Identify which cell holds the provided text, then report its [x, y] central coordinate. 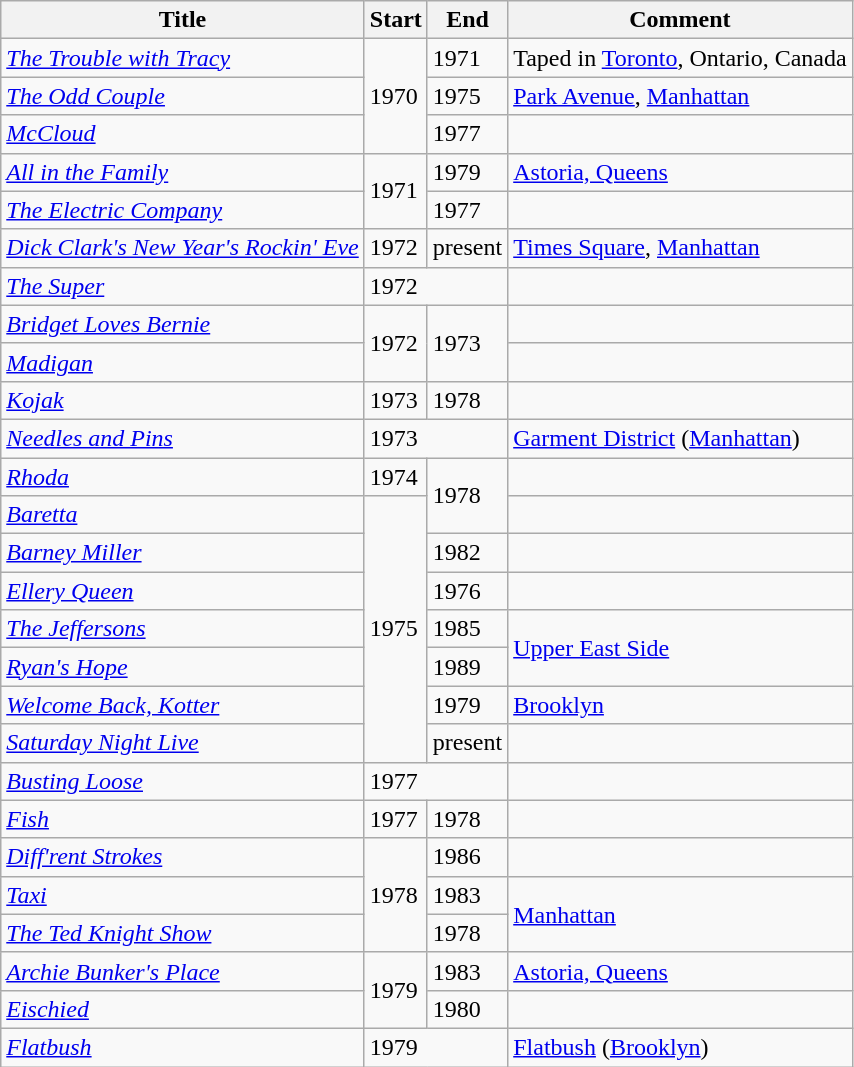
1980 [467, 1009]
The Electric Company [183, 210]
Busting Loose [183, 781]
Ryan's Hope [183, 667]
Needles and Pins [183, 438]
Diff'rent Strokes [183, 857]
1989 [467, 667]
The Odd Couple [183, 96]
Saturday Night Live [183, 743]
Taxi [183, 895]
End [467, 20]
Title [183, 20]
All in the Family [183, 172]
Garment District (Manhattan) [680, 438]
Flatbush [183, 1047]
Rhoda [183, 477]
Flatbush (Brooklyn) [680, 1047]
Bridget Loves Bernie [183, 324]
Kojak [183, 400]
Welcome Back, Kotter [183, 705]
Comment [680, 20]
The Trouble with Tracy [183, 58]
Barney Miller [183, 553]
Baretta [183, 515]
The Super [183, 286]
Times Square, Manhattan [680, 248]
Park Avenue, Manhattan [680, 96]
Eischied [183, 1009]
Ellery Queen [183, 591]
Archie Bunker's Place [183, 971]
Manhattan [680, 914]
Madigan [183, 362]
Upper East Side [680, 648]
Taped in Toronto, Ontario, Canada [680, 58]
Brooklyn [680, 705]
1970 [396, 96]
1985 [467, 629]
Start [396, 20]
1974 [396, 477]
1976 [467, 591]
1982 [467, 553]
The Ted Knight Show [183, 933]
The Jeffersons [183, 629]
Dick Clark's New Year's Rockin' Eve [183, 248]
Fish [183, 819]
1986 [467, 857]
McCloud [183, 134]
